Return the [X, Y] coordinate for the center point of the cell that contains the specified text.  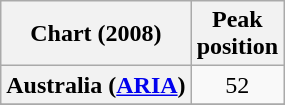
Peakposition [237, 34]
Australia (ARIA) [96, 85]
52 [237, 85]
Chart (2008) [96, 34]
